Scan for the cell matching the given text and deliver its [x, y] coordinate at center. 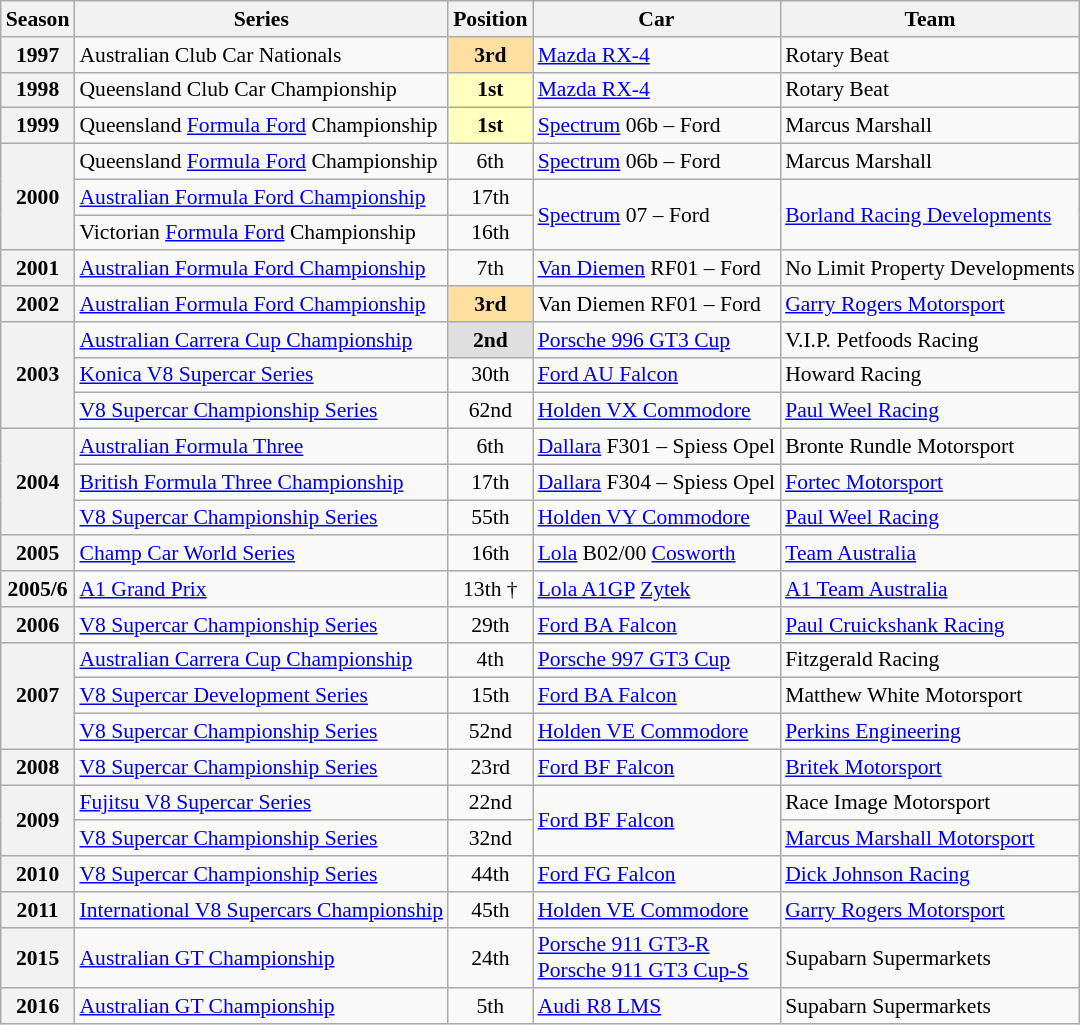
7th [490, 269]
52nd [490, 732]
24th [490, 958]
Dallara F301 – Spiess Opel [657, 447]
2006 [38, 625]
Porsche 996 GT3 Cup [657, 340]
Ford FG Falcon [657, 874]
Lola B02/00 Cosworth [657, 554]
23rd [490, 767]
Konica V8 Supercar Series [261, 375]
2nd [490, 340]
Lola A1GP Zytek [657, 589]
Britek Motorsport [930, 767]
V.I.P. Petfoods Racing [930, 340]
2016 [38, 1007]
Dallara F304 – Spiess Opel [657, 482]
1997 [38, 55]
Fujitsu V8 Supercar Series [261, 803]
2001 [38, 269]
Season [38, 19]
Perkins Engineering [930, 732]
Holden VY Commodore [657, 518]
Porsche 997 GT3 Cup [657, 660]
32nd [490, 839]
22nd [490, 803]
5th [490, 1007]
4th [490, 660]
Car [657, 19]
Spectrum 07 – Ford [657, 214]
Dick Johnson Racing [930, 874]
Australian Club Car Nationals [261, 55]
Team [930, 19]
Fortec Motorsport [930, 482]
Porsche 911 GT3-R Porsche 911 GT3 Cup-S [657, 958]
Paul Cruickshank Racing [930, 625]
2015 [38, 958]
2005/6 [38, 589]
29th [490, 625]
Series [261, 19]
Ford AU Falcon [657, 375]
30th [490, 375]
Australian Formula Three [261, 447]
Holden VX Commodore [657, 411]
2009 [38, 820]
Victorian Formula Ford Championship [261, 233]
A1 Grand Prix [261, 589]
55th [490, 518]
2011 [38, 910]
62nd [490, 411]
Bronte Rundle Motorsport [930, 447]
Queensland Club Car Championship [261, 90]
2005 [38, 554]
15th [490, 696]
45th [490, 910]
Race Image Motorsport [930, 803]
44th [490, 874]
Team Australia [930, 554]
Audi R8 LMS [657, 1007]
Marcus Marshall Motorsport [930, 839]
Borland Racing Developments [930, 214]
A1 Team Australia [930, 589]
Fitzgerald Racing [930, 660]
2000 [38, 198]
2008 [38, 767]
Champ Car World Series [261, 554]
2002 [38, 304]
Matthew White Motorsport [930, 696]
2003 [38, 376]
2007 [38, 696]
1999 [38, 126]
Position [490, 19]
British Formula Three Championship [261, 482]
2004 [38, 482]
Howard Racing [930, 375]
1998 [38, 90]
V8 Supercar Development Series [261, 696]
No Limit Property Developments [930, 269]
13th † [490, 589]
2010 [38, 874]
International V8 Supercars Championship [261, 910]
